Return (x, y) of the center of cell containing provided text 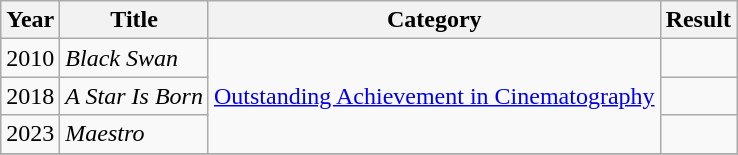
Title (134, 20)
A Star Is Born (134, 96)
Year (30, 20)
2018 (30, 96)
Result (698, 20)
Maestro (134, 134)
2010 (30, 58)
Black Swan (134, 58)
Category (434, 20)
Outstanding Achievement in Cinematography (434, 96)
2023 (30, 134)
